Scan for the cell matching the given text and deliver its [X, Y] coordinate at center. 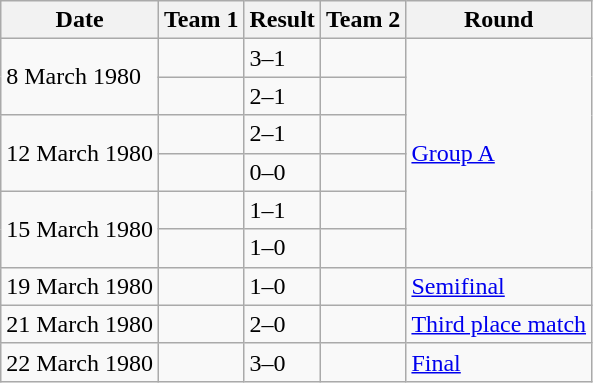
2–0 [282, 324]
Third place match [499, 324]
Team 1 [201, 20]
1–1 [282, 210]
15 March 1980 [80, 229]
Group A [499, 153]
Semifinal [499, 286]
12 March 1980 [80, 153]
19 March 1980 [80, 286]
0–0 [282, 172]
3–0 [282, 362]
Round [499, 20]
3–1 [282, 58]
Result [282, 20]
Date [80, 20]
22 March 1980 [80, 362]
8 March 1980 [80, 77]
Team 2 [363, 20]
21 March 1980 [80, 324]
Final [499, 362]
